Determine the [X, Y] coordinate at the center of the cell enclosing the given text.  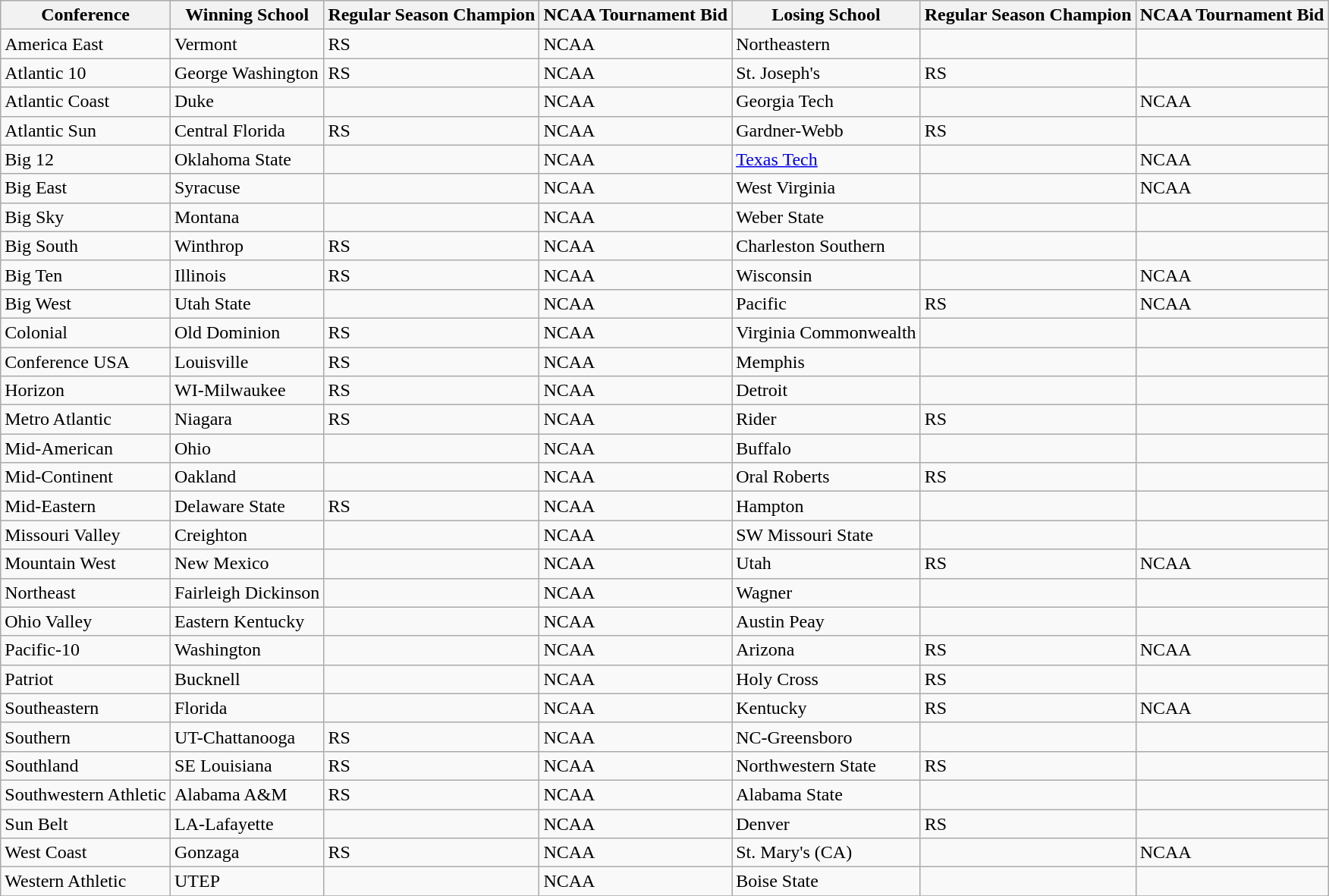
Ohio [247, 448]
Washington [247, 650]
Illinois [247, 275]
Holy Cross [826, 679]
Rider [826, 420]
Utah State [247, 303]
Big East [86, 188]
Florida [247, 708]
Big Sky [86, 217]
Mid-Eastern [86, 506]
SE Louisiana [247, 766]
Creighton [247, 535]
Missouri Valley [86, 535]
Colonial [86, 332]
Louisville [247, 362]
Conference [86, 15]
NC-Greensboro [826, 737]
Big Ten [86, 275]
St. Mary's (CA) [826, 853]
Arizona [826, 650]
Atlantic Sun [86, 130]
Mid-Continent [86, 477]
Southern [86, 737]
LA-Lafayette [247, 823]
Denver [826, 823]
Big South [86, 246]
Pacific [826, 303]
Boise State [826, 882]
Weber State [826, 217]
Winthrop [247, 246]
Northwestern State [826, 766]
Duke [247, 102]
Southwestern Athletic [86, 794]
SW Missouri State [826, 535]
Big West [86, 303]
America East [86, 44]
UT-Chattanooga [247, 737]
Austin Peay [826, 621]
Western Athletic [86, 882]
Vermont [247, 44]
Gardner-Webb [826, 130]
UTEP [247, 882]
Southeastern [86, 708]
Southland [86, 766]
Wagner [826, 593]
Virginia Commonwealth [826, 332]
Utah [826, 564]
West Coast [86, 853]
Losing School [826, 15]
Niagara [247, 420]
Memphis [826, 362]
Detroit [826, 391]
Fairleigh Dickinson [247, 593]
Syracuse [247, 188]
Oklahoma State [247, 159]
Kentucky [826, 708]
Charleston Southern [826, 246]
Wisconsin [826, 275]
Atlantic Coast [86, 102]
Conference USA [86, 362]
Eastern Kentucky [247, 621]
Texas Tech [826, 159]
West Virginia [826, 188]
Bucknell [247, 679]
Alabama State [826, 794]
Oakland [247, 477]
Pacific-10 [86, 650]
Northeast [86, 593]
Oral Roberts [826, 477]
Horizon [86, 391]
Mid-American [86, 448]
WI-Milwaukee [247, 391]
Alabama A&M [247, 794]
New Mexico [247, 564]
Hampton [826, 506]
Delaware State [247, 506]
Ohio Valley [86, 621]
George Washington [247, 73]
Metro Atlantic [86, 420]
Mountain West [86, 564]
Northeastern [826, 44]
Atlantic 10 [86, 73]
Sun Belt [86, 823]
Montana [247, 217]
Central Florida [247, 130]
Gonzaga [247, 853]
St. Joseph's [826, 73]
Big 12 [86, 159]
Old Dominion [247, 332]
Patriot [86, 679]
Georgia Tech [826, 102]
Winning School [247, 15]
Buffalo [826, 448]
